Output the (X, Y) coordinate of the center of the cell containing the given text.  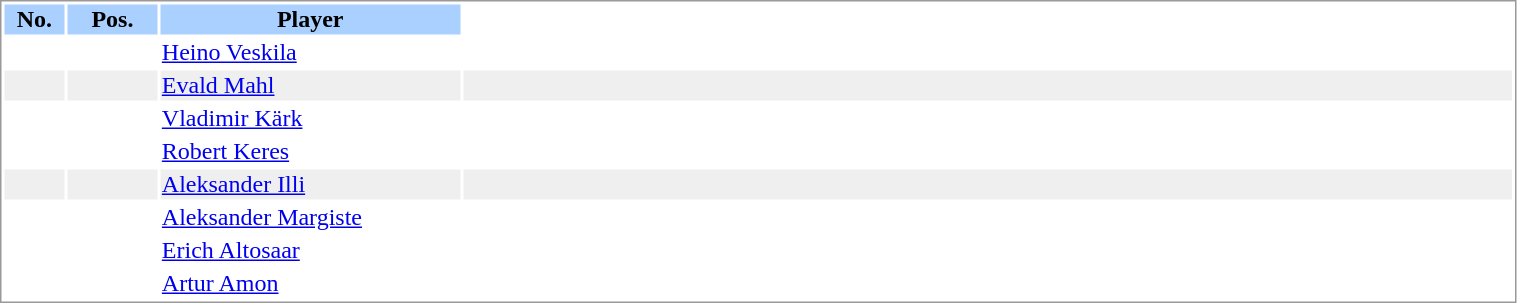
Robert Keres (310, 151)
No. (34, 19)
Player (310, 19)
Aleksander Illi (310, 185)
Artur Amon (310, 283)
Pos. (112, 19)
Aleksander Margiste (310, 217)
Evald Mahl (310, 85)
Vladimir Kärk (310, 119)
Heino Veskila (310, 53)
Erich Altosaar (310, 251)
